From the cell containing the given text, extract its center point as (X, Y) coordinate. 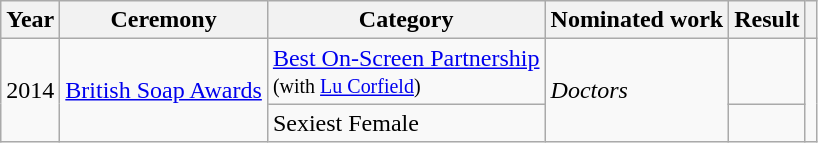
2014 (30, 90)
Nominated work (637, 20)
British Soap Awards (164, 90)
Ceremony (164, 20)
Year (30, 20)
Doctors (637, 90)
Best On-Screen Partnership (with Lu Corfield) (406, 72)
Category (406, 20)
Sexiest Female (406, 123)
Result (767, 20)
